Search for the cell housing the specified text and yield its [X, Y] center coordinate. 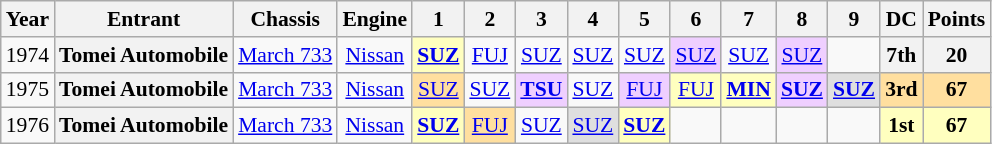
Points [957, 19]
3rd [902, 90]
TSU [541, 90]
3 [541, 19]
7 [748, 19]
20 [957, 55]
6 [696, 19]
Entrant [144, 19]
7th [902, 55]
1974 [28, 55]
2 [490, 19]
MIN [748, 90]
1st [902, 126]
Year [28, 19]
8 [802, 19]
5 [644, 19]
9 [854, 19]
1975 [28, 90]
4 [592, 19]
DC [902, 19]
Engine [374, 19]
1 [438, 19]
1976 [28, 126]
Chassis [285, 19]
